Locate the cell with the specified text and output its [x, y] center coordinate. 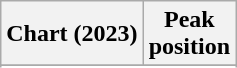
Peakposition [189, 34]
Chart (2023) [72, 34]
